For the text-containing cell, return its midpoint in (X, Y) coordinate format. 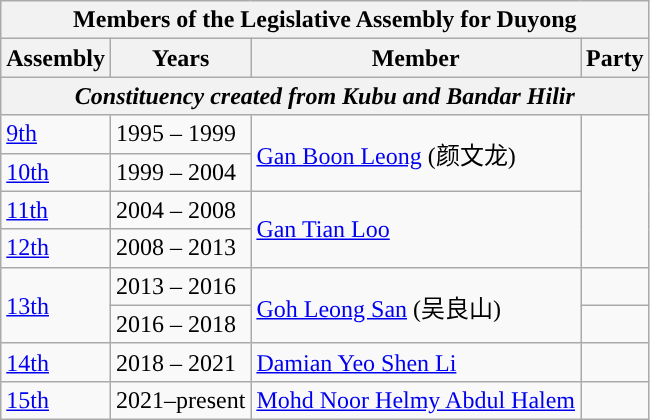
Years (180, 58)
2018 – 2021 (180, 362)
Member (416, 58)
Gan Boon Leong (颜文龙) (416, 153)
Mohd Noor Helmy Abdul Halem (416, 400)
11th (56, 210)
2013 – 2016 (180, 286)
Members of the Legislative Assembly for Duyong (325, 20)
2016 – 2018 (180, 324)
13th (56, 305)
2008 – 2013 (180, 248)
1995 – 1999 (180, 134)
2021–present (180, 400)
Constituency created from Kubu and Bandar Hilir (325, 96)
14th (56, 362)
10th (56, 172)
Assembly (56, 58)
2004 – 2008 (180, 210)
9th (56, 134)
Party (615, 58)
1999 – 2004 (180, 172)
15th (56, 400)
12th (56, 248)
Goh Leong San (吴良山) (416, 305)
Gan Tian Loo (416, 229)
Damian Yeo Shen Li (416, 362)
